Search for the cell housing the specified text and yield its [x, y] center coordinate. 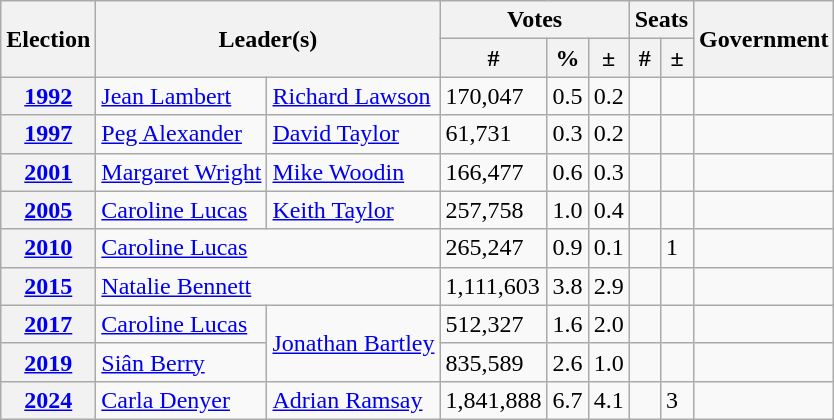
Richard Lawson [354, 96]
2005 [48, 210]
257,758 [494, 210]
61,731 [494, 134]
2.0 [608, 324]
0.6 [568, 172]
1992 [48, 96]
Seats [661, 20]
Mike Woodin [354, 172]
6.7 [568, 400]
0.9 [568, 248]
835,589 [494, 362]
Jonathan Bartley [354, 343]
2017 [48, 324]
166,477 [494, 172]
Natalie Bennett [268, 286]
Peg Alexander [182, 134]
1 [678, 248]
Government [764, 39]
Margaret Wright [182, 172]
1,841,888 [494, 400]
Election [48, 39]
David Taylor [354, 134]
2001 [48, 172]
Leader(s) [268, 39]
2019 [48, 362]
Votes [534, 20]
0.1 [608, 248]
0.5 [568, 96]
Keith Taylor [354, 210]
265,247 [494, 248]
2024 [48, 400]
3 [678, 400]
Carla Denyer [182, 400]
3.8 [568, 286]
0.4 [608, 210]
2.6 [568, 362]
2010 [48, 248]
2.9 [608, 286]
2015 [48, 286]
1.6 [568, 324]
% [568, 58]
Adrian Ramsay [354, 400]
Jean Lambert [182, 96]
170,047 [494, 96]
512,327 [494, 324]
Siân Berry [182, 362]
1997 [48, 134]
4.1 [608, 400]
1,111,603 [494, 286]
